Detect which cell encompasses the target text, then output its [X, Y] center coordinate. 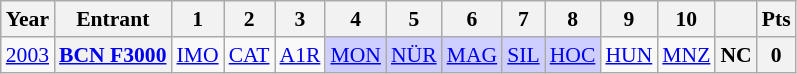
BCN F3000 [112, 55]
MAG [472, 55]
2003 [28, 55]
4 [356, 19]
9 [628, 19]
7 [524, 19]
6 [472, 19]
1 [198, 19]
2 [250, 19]
SIL [524, 55]
NC [736, 55]
0 [776, 55]
A1R [300, 55]
3 [300, 19]
NÜR [414, 55]
Entrant [112, 19]
Year [28, 19]
CAT [250, 55]
5 [414, 19]
MNZ [686, 55]
IMO [198, 55]
MON [356, 55]
Pts [776, 19]
8 [573, 19]
HOC [573, 55]
HUN [628, 55]
10 [686, 19]
